Determine the [X, Y] coordinate at the center of the cell enclosing the given text.  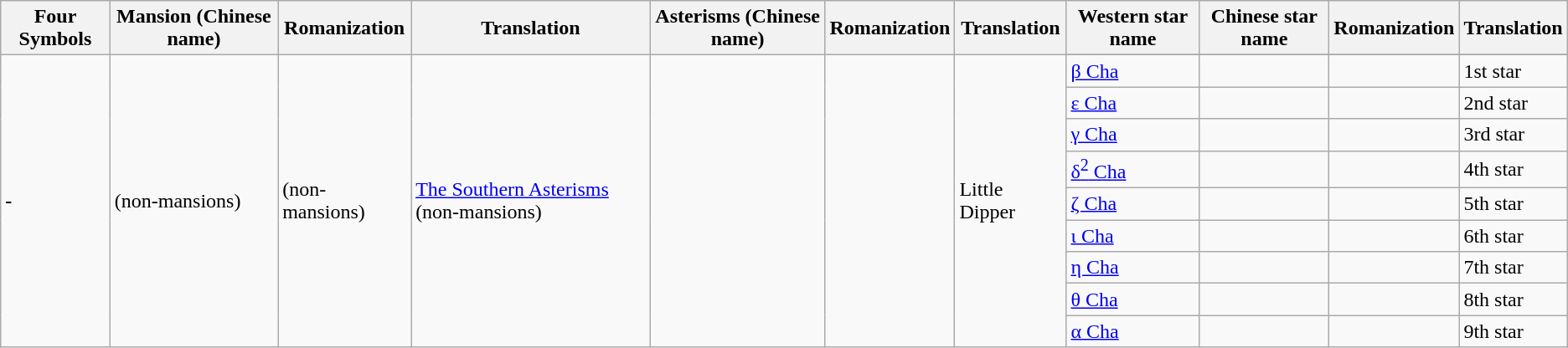
θ Cha [1132, 299]
α Cha [1132, 331]
Four Symbols [55, 28]
2nd star [1513, 103]
Asterisms (Chinese name) [737, 28]
5th star [1513, 204]
η Cha [1132, 268]
Chinese star name [1265, 28]
1st star [1513, 71]
γ Cha [1132, 135]
- [55, 201]
7th star [1513, 268]
Little Dipper [1010, 201]
β Cha [1132, 71]
6th star [1513, 236]
ζ Cha [1132, 204]
3rd star [1513, 135]
9th star [1513, 331]
8th star [1513, 299]
The Southern Asterisms (non-mansions) [531, 201]
Western star name [1132, 28]
Mansion (Chinese name) [193, 28]
ι Cha [1132, 236]
4th star [1513, 169]
δ2 Cha [1132, 169]
ε Cha [1132, 103]
